Provide the [x, y] coordinate of the cell's center where the given text is located.  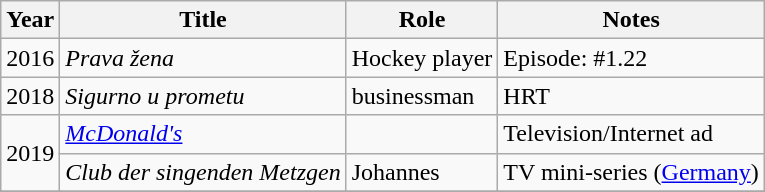
Sigurno u prometu [203, 96]
Notes [632, 20]
2018 [30, 96]
Role [422, 20]
2019 [30, 153]
Hockey player [422, 58]
TV mini-series (Germany) [632, 172]
Year [30, 20]
businessman [422, 96]
McDonald's [203, 134]
Episode: #1.22 [632, 58]
Prava žena [203, 58]
2016 [30, 58]
Title [203, 20]
Club der singenden Metzgen [203, 172]
Television/Internet ad [632, 134]
Johannes [422, 172]
HRT [632, 96]
